From the cell containing the given text, extract its center point as [x, y] coordinate. 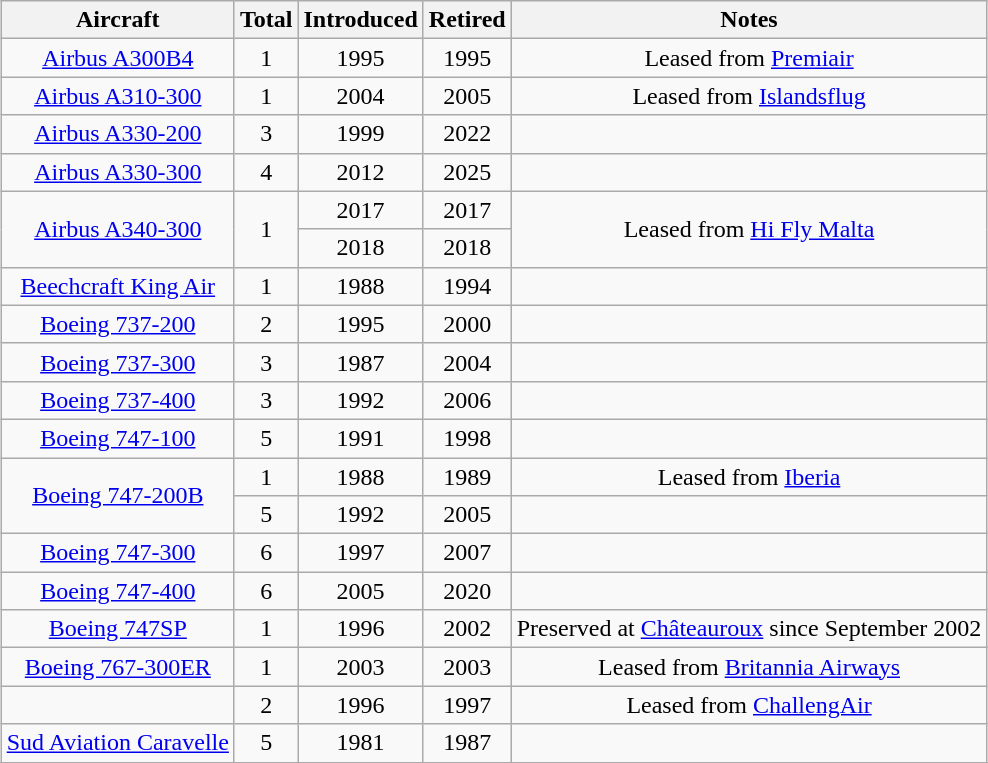
Boeing 747-100 [118, 438]
2002 [467, 629]
4 [266, 172]
Boeing 737-200 [118, 324]
1998 [467, 438]
Leased from Iberia [749, 477]
2025 [467, 172]
Airbus A300B4 [118, 58]
Boeing 747-200B [118, 496]
2000 [467, 324]
Notes [749, 20]
Airbus A310-300 [118, 96]
Airbus A330-200 [118, 134]
Leased from Premiair [749, 58]
1991 [360, 438]
Boeing 737-400 [118, 400]
2020 [467, 591]
1981 [360, 743]
Leased from Hi Fly Malta [749, 229]
Leased from Islandsflug [749, 96]
Retired [467, 20]
Aircraft [118, 20]
Total [266, 20]
Boeing 737-300 [118, 362]
2007 [467, 553]
Boeing 747-400 [118, 591]
2022 [467, 134]
Airbus A340-300 [118, 229]
Beechcraft King Air [118, 286]
Leased from ChallengAir [749, 705]
1999 [360, 134]
Boeing 747SP [118, 629]
2012 [360, 172]
Introduced [360, 20]
Sud Aviation Caravelle [118, 743]
Preserved at Châteauroux since September 2002 [749, 629]
Airbus A330-300 [118, 172]
Boeing 767-300ER [118, 667]
2006 [467, 400]
1989 [467, 477]
Boeing 747-300 [118, 553]
Leased from Britannia Airways [749, 667]
1994 [467, 286]
